Capture the cell that displays the provided text and extract its (x, y) central coordinate. 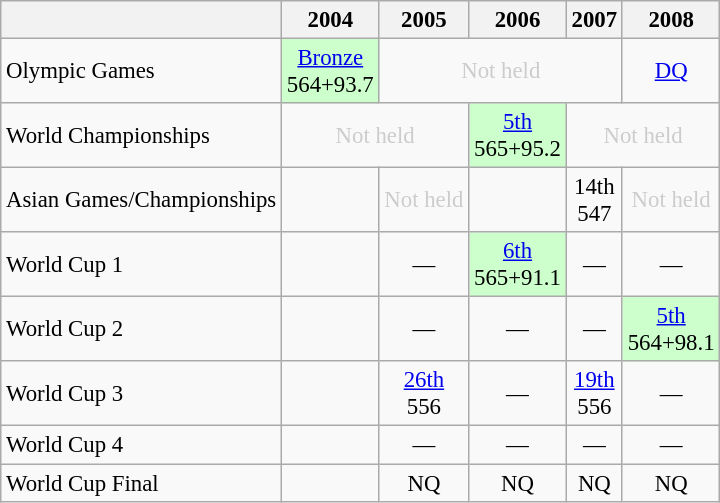
World Cup 2 (142, 330)
26th556 (424, 394)
14th547 (594, 200)
DQ (671, 72)
Bronze564+93.7 (331, 72)
World Cup 3 (142, 394)
World Cup 1 (142, 264)
World Championships (142, 136)
2008 (671, 20)
World Cup 4 (142, 445)
Asian Games/Championships (142, 200)
2007 (594, 20)
Olympic Games (142, 72)
2005 (424, 20)
2006 (518, 20)
2004 (331, 20)
World Cup Final (142, 483)
5th565+95.2 (518, 136)
6th565+91.1 (518, 264)
19th556 (594, 394)
5th564+98.1 (671, 330)
